Scan for the cell matching the given text and deliver its [x, y] coordinate at center. 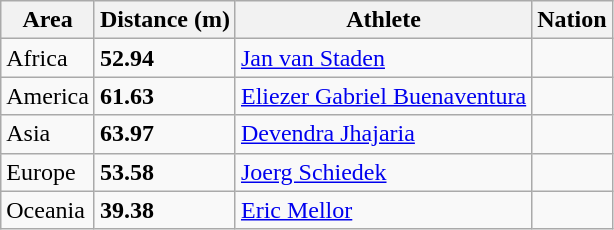
America [48, 96]
Devendra Jhajaria [383, 134]
61.63 [164, 96]
Distance (m) [164, 20]
Africa [48, 58]
Asia [48, 134]
Eric Mellor [383, 210]
Nation [572, 20]
Europe [48, 172]
39.38 [164, 210]
52.94 [164, 58]
63.97 [164, 134]
Jan van Staden [383, 58]
Joerg Schiedek [383, 172]
Eliezer Gabriel Buenaventura [383, 96]
Oceania [48, 210]
53.58 [164, 172]
Athlete [383, 20]
Area [48, 20]
